Detect which cell encompasses the target text, then output its [x, y] center coordinate. 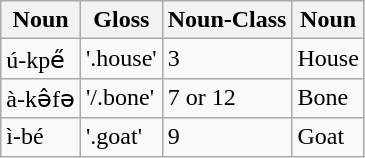
à-kə̂fə [41, 98]
Bone [328, 98]
'/.bone' [121, 98]
3 [227, 59]
Noun-Class [227, 20]
'.goat' [121, 137]
7 or 12 [227, 98]
9 [227, 137]
ú-kpe̋ [41, 59]
'.house' [121, 59]
House [328, 59]
Goat [328, 137]
ì-bé [41, 137]
Gloss [121, 20]
